Identify which cell holds the provided text, then report its [X, Y] central coordinate. 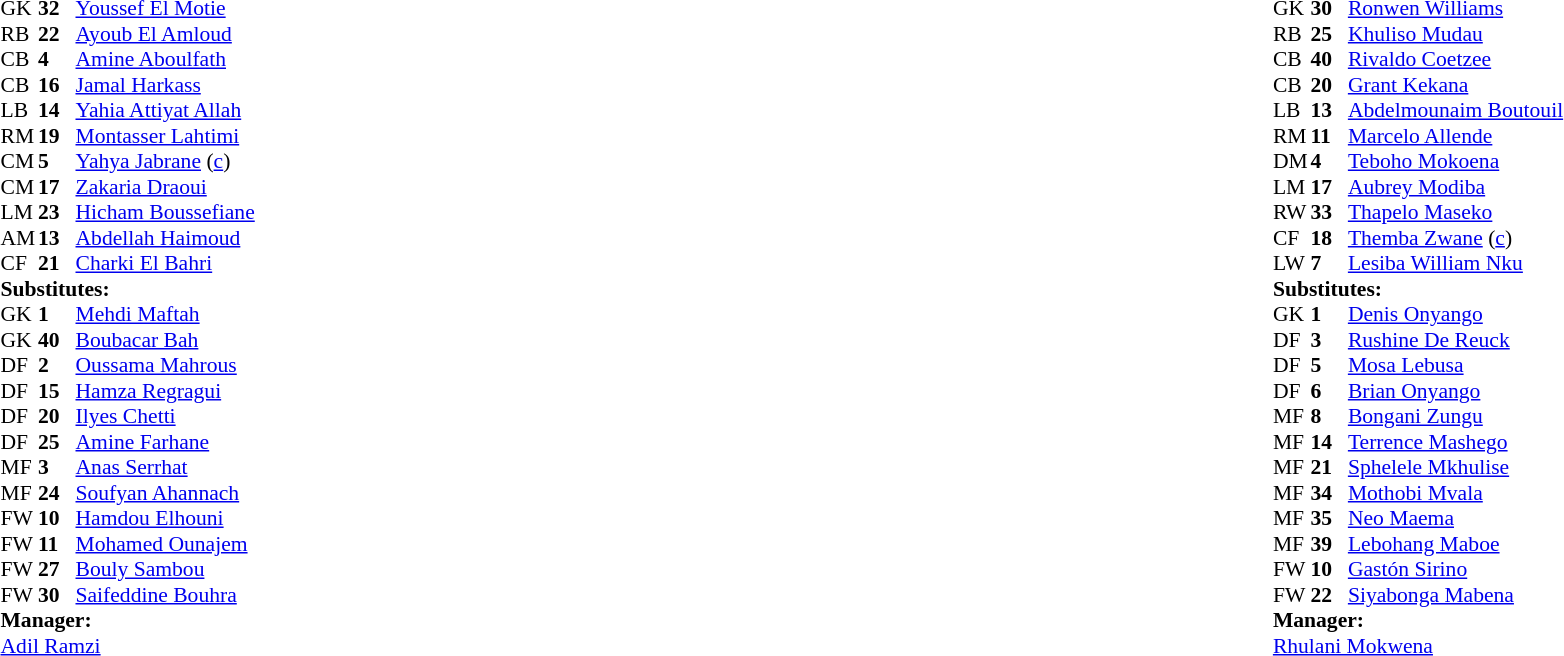
Yahya Jabrane (c) [166, 161]
Gastón Sirino [1456, 569]
34 [1329, 493]
Soufyan Ahannach [166, 493]
Khuliso Mudau [1456, 34]
Boubacar Bah [166, 340]
18 [1329, 238]
Amine Aboulfath [166, 59]
23 [57, 213]
Montasser Lahtimi [166, 136]
Mohamed Ounajem [166, 544]
Bongani Zungu [1456, 417]
Ilyes Chetti [166, 417]
30 [57, 595]
Jamal Harkass [166, 85]
Marcelo Allende [1456, 136]
19 [57, 136]
16 [57, 85]
Hicham Boussefiane [166, 213]
Brian Onyango [1456, 391]
Anas Serrhat [166, 467]
Rivaldo Coetzee [1456, 59]
Oussama Mahrous [166, 365]
DM [1292, 161]
Yahia Attiyat Allah [166, 111]
Hamza Regragui [166, 391]
15 [57, 391]
Denis Onyango [1456, 315]
Sphelele Mkhulise [1456, 467]
Bouly Sambou [166, 569]
Aubrey Modiba [1456, 187]
Lesiba William Nku [1456, 263]
Abdelmounaim Boutouil [1456, 111]
33 [1329, 213]
2 [57, 365]
Lebohang Maboe [1456, 544]
Hamdou Elhouni [166, 519]
Neo Maema [1456, 519]
Abdellah Haimoud [166, 238]
Mothobi Mvala [1456, 493]
LW [1292, 263]
Charki El Bahri [166, 263]
8 [1329, 417]
Mosa Lebusa [1456, 365]
Teboho Mokoena [1456, 161]
RW [1292, 213]
39 [1329, 544]
24 [57, 493]
Mehdi Maftah [166, 315]
Rushine De Reuck [1456, 340]
35 [1329, 519]
Saifeddine Bouhra [166, 595]
Siyabonga Mabena [1456, 595]
Grant Kekana [1456, 85]
Thapelo Maseko [1456, 213]
AM [19, 238]
27 [57, 569]
Ayoub El Amloud [166, 34]
Zakaria Draoui [166, 187]
Terrence Mashego [1456, 442]
6 [1329, 391]
7 [1329, 263]
Amine Farhane [166, 442]
Themba Zwane (c) [1456, 238]
